Determine the [X, Y] coordinate at the center of the cell enclosing the given text.  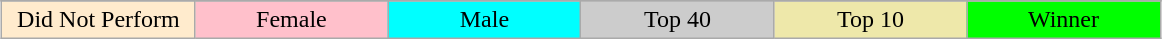
Male [484, 20]
Top 10 [870, 20]
Did Not Perform [98, 20]
Winner [1064, 20]
Female [292, 20]
Top 40 [678, 20]
